Capture the cell that displays the provided text and extract its (x, y) central coordinate. 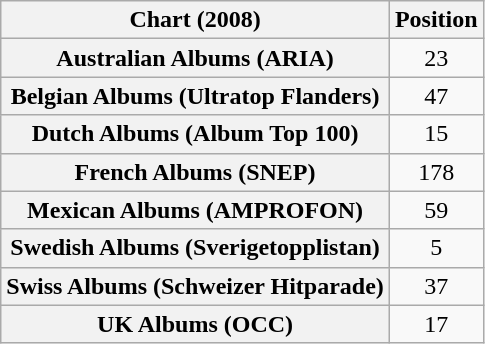
Belgian Albums (Ultratop Flanders) (196, 96)
59 (436, 210)
Position (436, 20)
French Albums (SNEP) (196, 172)
47 (436, 96)
Australian Albums (ARIA) (196, 58)
15 (436, 134)
37 (436, 286)
Swedish Albums (Sverigetopplistan) (196, 248)
Chart (2008) (196, 20)
Swiss Albums (Schweizer Hitparade) (196, 286)
Mexican Albums (AMPROFON) (196, 210)
17 (436, 324)
UK Albums (OCC) (196, 324)
23 (436, 58)
178 (436, 172)
5 (436, 248)
Dutch Albums (Album Top 100) (196, 134)
